Pinpoint the cell where the given text exists, returning its (X, Y) midpoint coordinate. 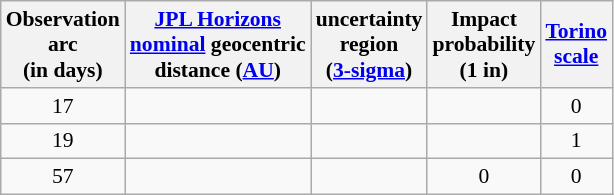
uncertaintyregion(3-sigma) (370, 44)
Impactprobability(1 in) (484, 44)
19 (63, 141)
Torinoscale (576, 44)
Observationarc(in days) (63, 44)
1 (576, 141)
17 (63, 106)
57 (63, 177)
JPL Horizonsnominal geocentricdistance (AU) (218, 44)
